From the cell containing the given text, extract its center point as [x, y] coordinate. 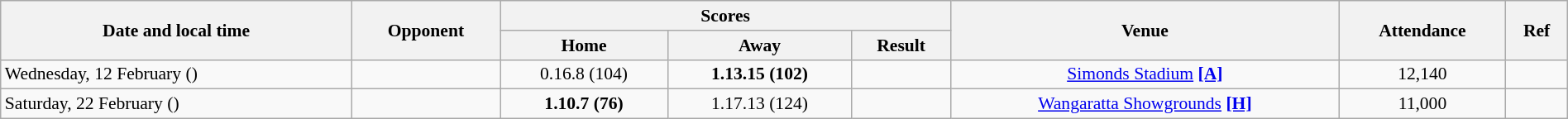
Wednesday, 12 February () [177, 74]
Opponent [425, 30]
Scores [724, 16]
Attendance [1422, 30]
Wangaratta Showgrounds [H] [1145, 104]
Result [901, 45]
Simonds Stadium [A] [1145, 74]
11,000 [1422, 104]
1.13.15 (102) [760, 74]
Ref [1537, 30]
1.17.13 (124) [760, 104]
Date and local time [177, 30]
Away [760, 45]
Saturday, 22 February () [177, 104]
Home [584, 45]
1.10.7 (76) [584, 104]
0.16.8 (104) [584, 74]
12,140 [1422, 74]
Venue [1145, 30]
